Search for the cell housing the specified text and yield its (x, y) center coordinate. 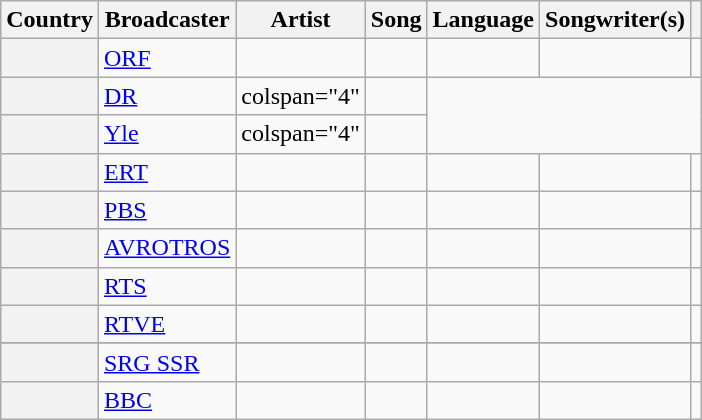
ERT (166, 172)
SRG SSR (166, 362)
Song (396, 20)
Songwriter(s) (616, 20)
PBS (166, 210)
BBC (166, 400)
DR (166, 96)
RTVE (166, 324)
Artist (301, 20)
Broadcaster (166, 20)
Yle (166, 134)
AVROTROS (166, 248)
Language (483, 20)
ORF (166, 58)
Country (50, 20)
RTS (166, 286)
